Determine the [X, Y] coordinate at the center of the cell enclosing the given text.  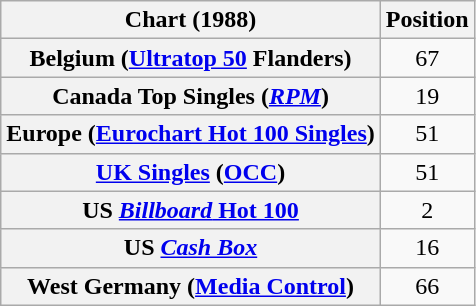
19 [427, 96]
Canada Top Singles (RPM) [191, 96]
Belgium (Ultratop 50 Flanders) [191, 58]
Chart (1988) [191, 20]
16 [427, 248]
2 [427, 210]
67 [427, 58]
West Germany (Media Control) [191, 286]
Europe (Eurochart Hot 100 Singles) [191, 134]
66 [427, 286]
US Cash Box [191, 248]
US Billboard Hot 100 [191, 210]
UK Singles (OCC) [191, 172]
Position [427, 20]
